Return the (x, y) coordinate for the center point of the cell that contains the specified text.  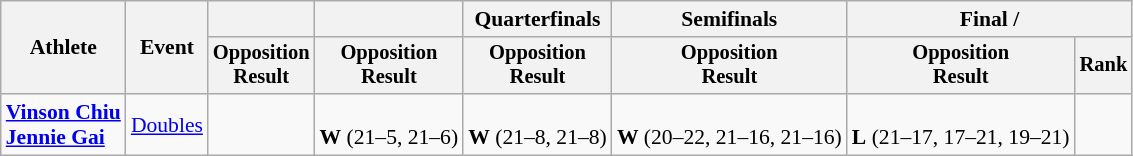
Event (167, 48)
Vinson ChiuJennie Gai (64, 124)
Semifinals (730, 19)
W (20–22, 21–16, 21–16) (730, 124)
Doubles (167, 124)
W (21–5, 21–6) (390, 124)
W (21–8, 21–8) (538, 124)
Final / (990, 19)
Quarterfinals (538, 19)
L (21–17, 17–21, 19–21) (961, 124)
Athlete (64, 48)
Rank (1104, 66)
